Identify which cell holds the provided text, then report its (X, Y) central coordinate. 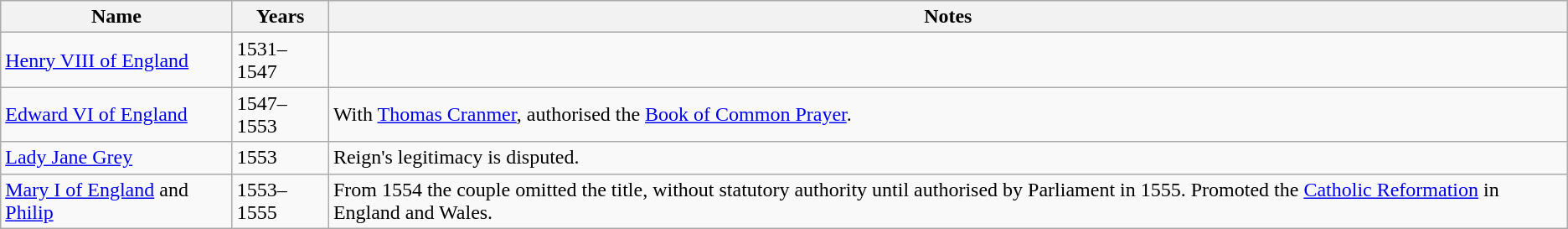
1553–1555 (280, 201)
Name (116, 17)
Years (280, 17)
Reign's legitimacy is disputed. (948, 158)
Lady Jane Grey (116, 158)
Mary I of England and Philip (116, 201)
1531–1547 (280, 60)
1547–1553 (280, 114)
Notes (948, 17)
With Thomas Cranmer, authorised the Book of Common Prayer. (948, 114)
Henry VIII of England (116, 60)
1553 (280, 158)
Edward VI of England (116, 114)
